Pinpoint the cell where the given text exists, returning its [X, Y] midpoint coordinate. 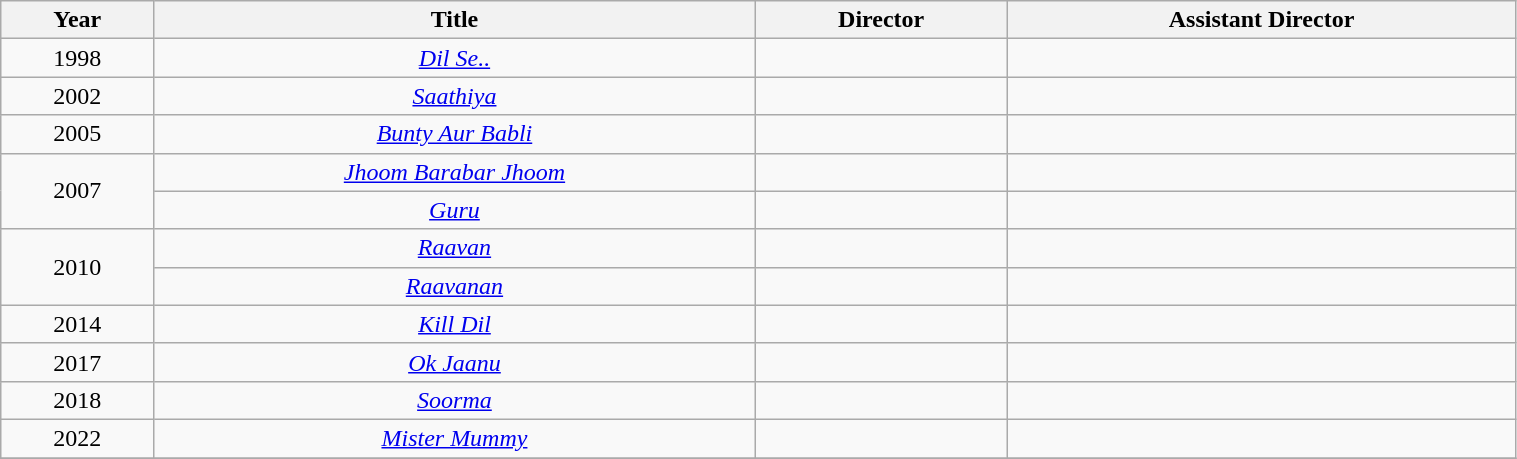
Raavan [455, 248]
Jhoom Barabar Jhoom [455, 172]
Dil Se.. [455, 58]
Ok Jaanu [455, 362]
2017 [78, 362]
Guru [455, 210]
Raavanan [455, 286]
Assistant Director [1262, 20]
2014 [78, 324]
Mister Mummy [455, 438]
Kill Dil [455, 324]
2002 [78, 96]
2005 [78, 134]
2022 [78, 438]
Title [455, 20]
Bunty Aur Babli [455, 134]
2010 [78, 267]
2007 [78, 191]
2018 [78, 400]
Soorma [455, 400]
1998 [78, 58]
Year [78, 20]
Director [881, 20]
Saathiya [455, 96]
